Find where the given text appears and provide that cell's center as [X, Y] coordinate. 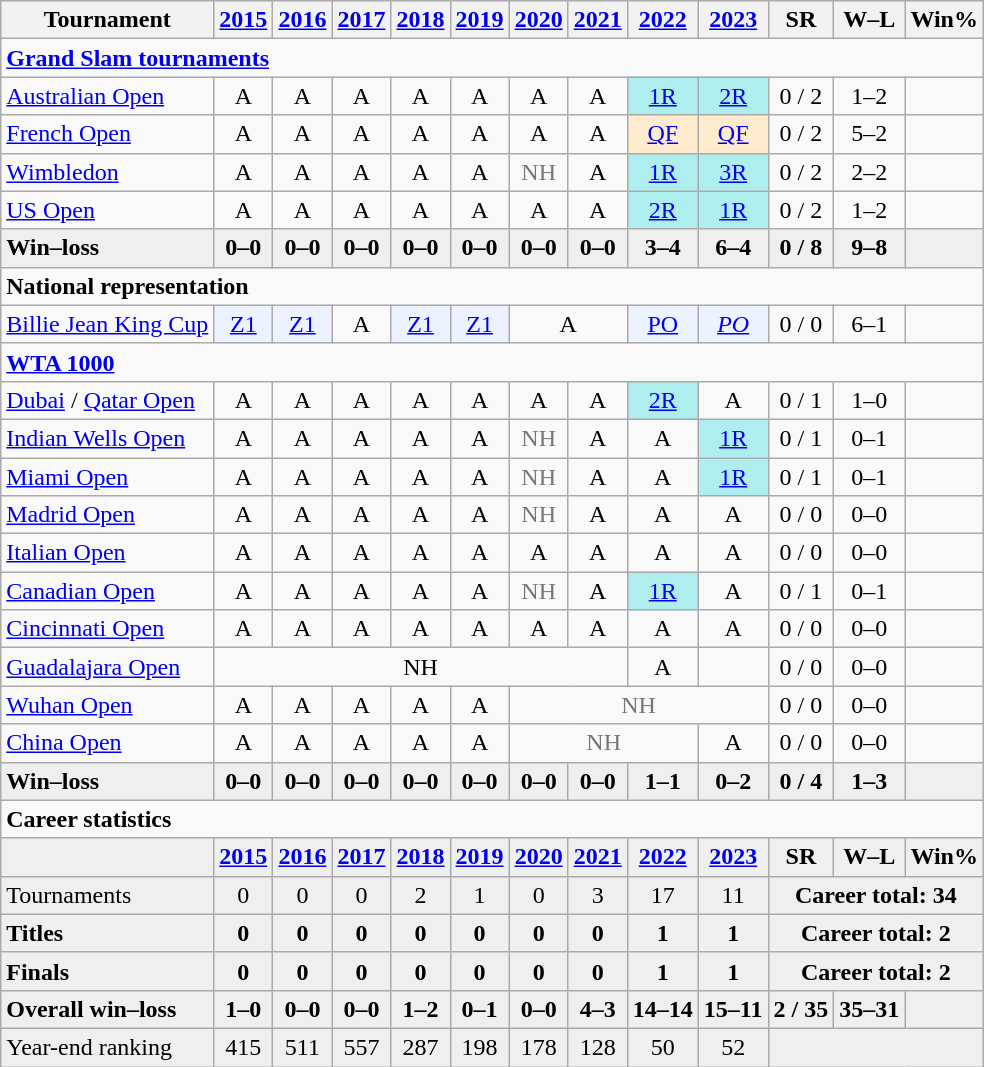
511 [302, 1047]
3 [598, 895]
Year-end ranking [108, 1047]
4–3 [598, 1009]
Finals [108, 971]
Career statistics [492, 819]
287 [420, 1047]
Indian Wells Open [108, 438]
Madrid Open [108, 515]
Wimbledon [108, 172]
1–1 [662, 781]
Australian Open [108, 96]
Italian Open [108, 553]
Titles [108, 933]
3–4 [662, 248]
3R [733, 172]
2 / 35 [801, 1009]
0 / 4 [801, 781]
US Open [108, 210]
6–4 [733, 248]
52 [733, 1047]
11 [733, 895]
Grand Slam tournaments [492, 58]
Tournaments [108, 895]
Overall win–loss [108, 1009]
0 / 8 [801, 248]
Canadian Open [108, 591]
14–14 [662, 1009]
Cincinnati Open [108, 629]
198 [480, 1047]
Dubai / Qatar Open [108, 400]
9–8 [870, 248]
Career total: 34 [876, 895]
Wuhan Open [108, 705]
17 [662, 895]
128 [598, 1047]
557 [362, 1047]
Miami Open [108, 477]
2–2 [870, 172]
6–1 [870, 324]
Tournament [108, 20]
China Open [108, 743]
National representation [492, 286]
5–2 [870, 134]
0–2 [733, 781]
35–31 [870, 1009]
Billie Jean King Cup [108, 324]
2 [420, 895]
Guadalajara Open [108, 667]
French Open [108, 134]
178 [538, 1047]
415 [244, 1047]
15–11 [733, 1009]
50 [662, 1047]
WTA 1000 [492, 362]
1–3 [870, 781]
